Extract the (X, Y) coordinate from the center of the cell holding the provided text.  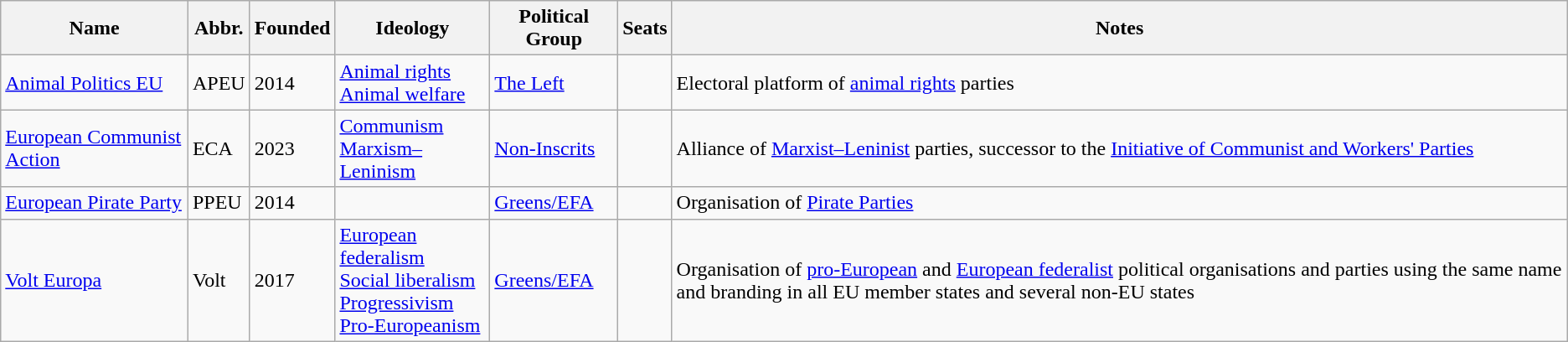
ECA (219, 148)
Seats (645, 28)
Founded (292, 28)
Ideology (412, 28)
Volt (219, 280)
Animal Politics EU (95, 82)
Alliance of Marxist–Leninist parties, successor to the Initiative of Communist and Workers' Parties (1119, 148)
Volt Europa (95, 280)
2023 (292, 148)
Abbr. (219, 28)
2017 (292, 280)
CommunismMarxism–Leninism (412, 148)
European federalismSocial liberalismProgressivismPro-Europeanism (412, 280)
Organisation of Pirate Parties (1119, 203)
Political Group (554, 28)
PPEU (219, 203)
Non-Inscrits (554, 148)
The Left (554, 82)
European Communist Action (95, 148)
APEU (219, 82)
Electoral platform of animal rights parties (1119, 82)
European Pirate Party (95, 203)
Notes (1119, 28)
Name (95, 28)
Animal rightsAnimal welfare (412, 82)
